Search for the cell housing the specified text and yield its (x, y) center coordinate. 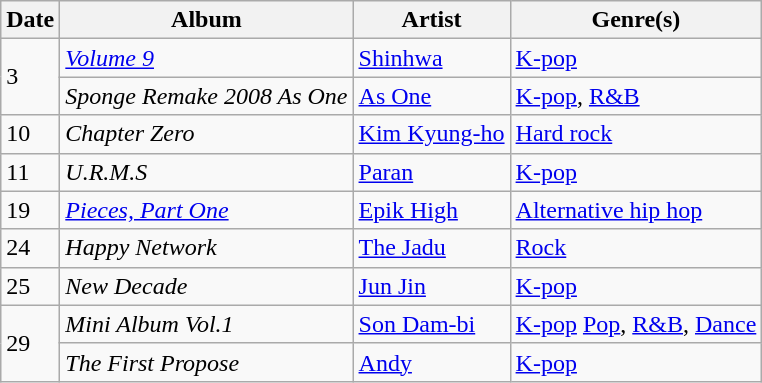
Alternative hip hop (636, 210)
The First Propose (206, 362)
Epik High (432, 210)
K-pop, R&B (636, 96)
25 (30, 286)
Album (206, 20)
As One (432, 96)
Date (30, 20)
Son Dam-bi (432, 324)
Happy Network (206, 248)
Hard rock (636, 134)
Volume 9 (206, 58)
The Jadu (432, 248)
24 (30, 248)
10 (30, 134)
3 (30, 77)
Chapter Zero (206, 134)
Mini Album Vol.1 (206, 324)
29 (30, 343)
Andy (432, 362)
Artist (432, 20)
19 (30, 210)
11 (30, 172)
Shinhwa (432, 58)
Sponge Remake 2008 As One (206, 96)
Paran (432, 172)
Jun Jin (432, 286)
Rock (636, 248)
Kim Kyung-ho (432, 134)
Pieces, Part One (206, 210)
U.R.M.S (206, 172)
New Decade (206, 286)
Genre(s) (636, 20)
K-pop Pop, R&B, Dance (636, 324)
